For the text-containing cell, return its midpoint in [x, y] coordinate format. 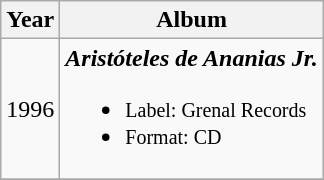
Aristóteles de Ananias Jr.Label: Grenal RecordsFormat: CD [192, 109]
1996 [30, 109]
Album [192, 20]
Year [30, 20]
